Locate the cell with the specified text and output its [x, y] center coordinate. 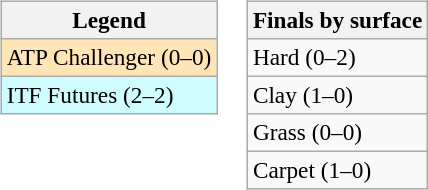
ITF Futures (2–2) [108, 95]
Carpet (1–0) [337, 171]
Legend [108, 20]
ATP Challenger (0–0) [108, 57]
Finals by surface [337, 20]
Hard (0–2) [337, 57]
Clay (1–0) [337, 95]
Grass (0–0) [337, 133]
